Extract the [x, y] coordinate from the center of the cell holding the provided text.  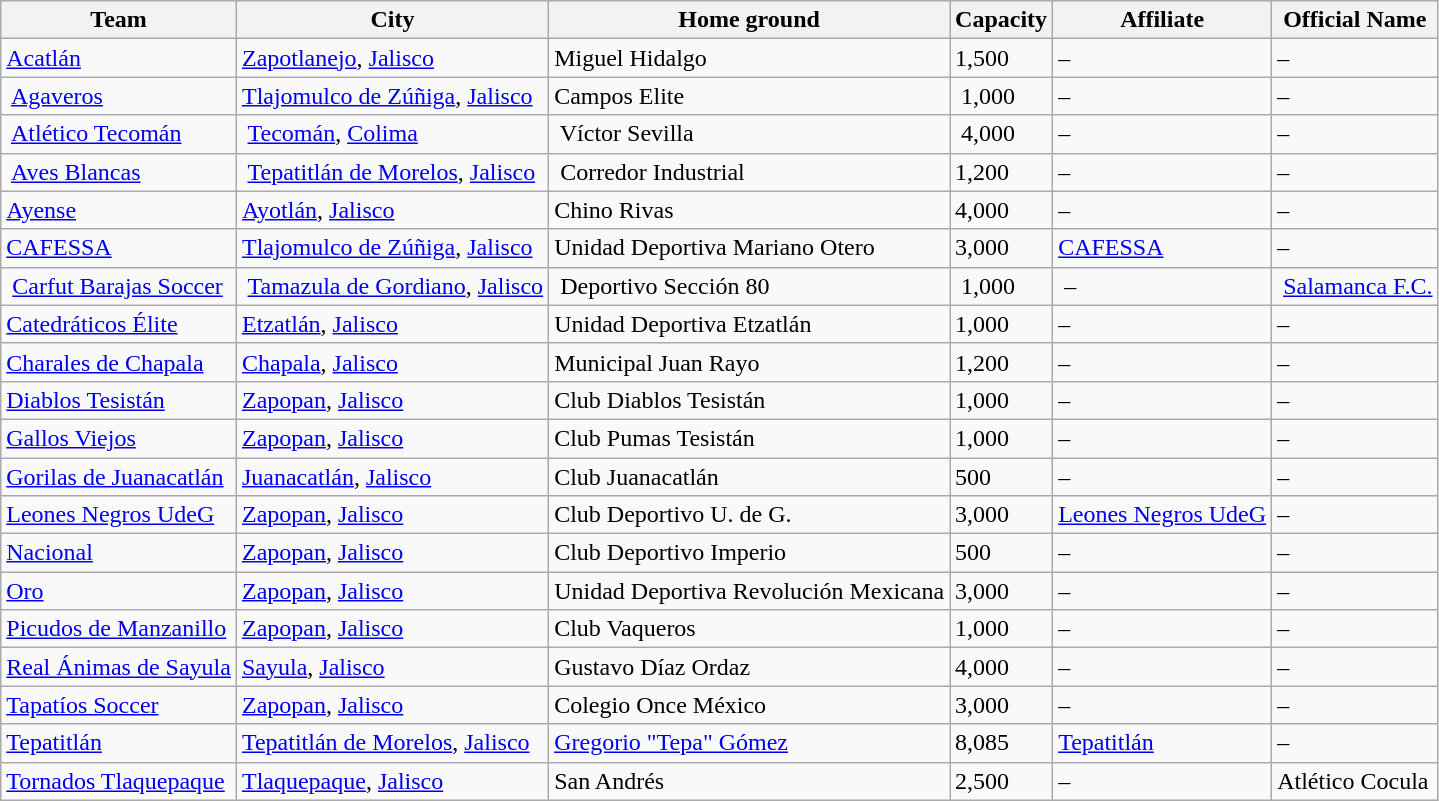
Tornados Tlaquepaque [119, 781]
Aves Blancas [119, 172]
Chapala, Jalisco [392, 362]
Diablos Tesistán [119, 400]
Unidad Deportiva Revolución Mexicana [750, 591]
Juanacatlán, Jalisco [392, 477]
Catedráticos Élite [119, 324]
Gallos Viejos [119, 438]
Club Deportivo U. de G. [750, 515]
Real Ánimas de Sayula [119, 667]
Etzatlán, Jalisco [392, 324]
Municipal Juan Rayo [750, 362]
Salamanca F.C. [1355, 286]
Affiliate [1162, 20]
Oro [119, 591]
Team [119, 20]
Zapotlanejo, Jalisco [392, 58]
Corredor Industrial [750, 172]
Campos Elite [750, 96]
San Andrés [750, 781]
Deportivo Sección 80 [750, 286]
8,085 [1002, 743]
Sayula, Jalisco [392, 667]
Unidad Deportiva Etzatlán [750, 324]
Atlético Cocula [1355, 781]
Tlaquepaque, Jalisco [392, 781]
Club Vaqueros [750, 629]
Capacity [1002, 20]
Gorilas de Juanacatlán [119, 477]
Atlético Tecomán [119, 134]
Ayotlán, Jalisco [392, 210]
Ayense [119, 210]
Gustavo Díaz Ordaz [750, 667]
Víctor Sevilla [750, 134]
Unidad Deportiva Mariano Otero [750, 248]
Tamazula de Gordiano, Jalisco [392, 286]
Tapatíos Soccer [119, 705]
Colegio Once México [750, 705]
Acatlán [119, 58]
Home ground [750, 20]
Carfut Barajas Soccer [119, 286]
1,500 [1002, 58]
Club Juanacatlán [750, 477]
2,500 [1002, 781]
Picudos de Manzanillo [119, 629]
Official Name [1355, 20]
Club Diablos Tesistán [750, 400]
Club Pumas Tesistán [750, 438]
Tecomán, Colima [392, 134]
Charales de Chapala [119, 362]
Miguel Hidalgo [750, 58]
Gregorio "Tepa" Gómez [750, 743]
Chino Rivas [750, 210]
Agaveros [119, 96]
Nacional [119, 553]
City [392, 20]
Club Deportivo Imperio [750, 553]
